Locate the cell with the specified text and output its [x, y] center coordinate. 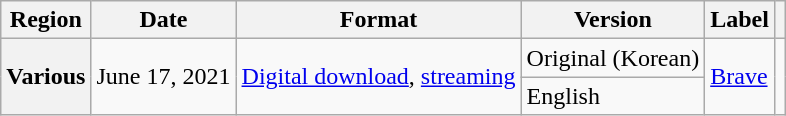
Digital download, streaming [378, 77]
English [613, 96]
Brave [740, 77]
Region [46, 20]
June 17, 2021 [164, 77]
Version [613, 20]
Format [378, 20]
Label [740, 20]
Original (Korean) [613, 58]
Date [164, 20]
Various [46, 77]
